Provide the [x, y] coordinate of the cell's center where the given text is located.  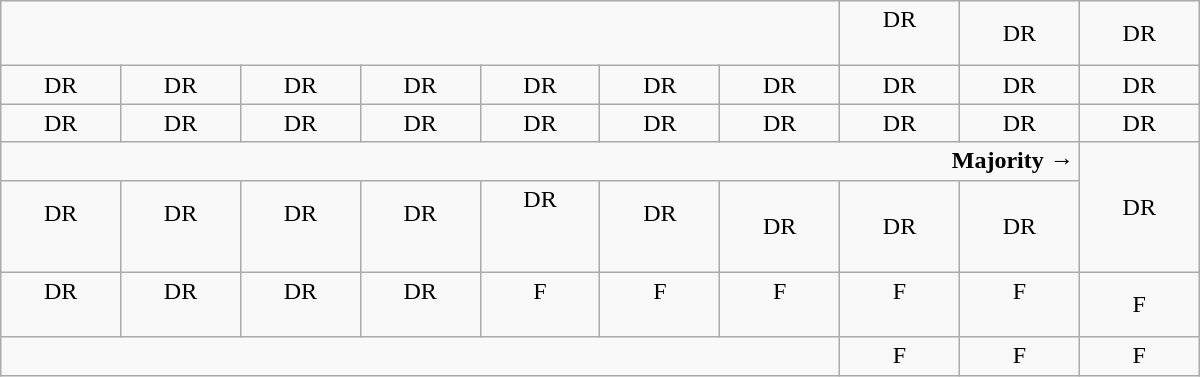
Majority → [540, 161]
